For the text-containing cell, return its midpoint in (x, y) coordinate format. 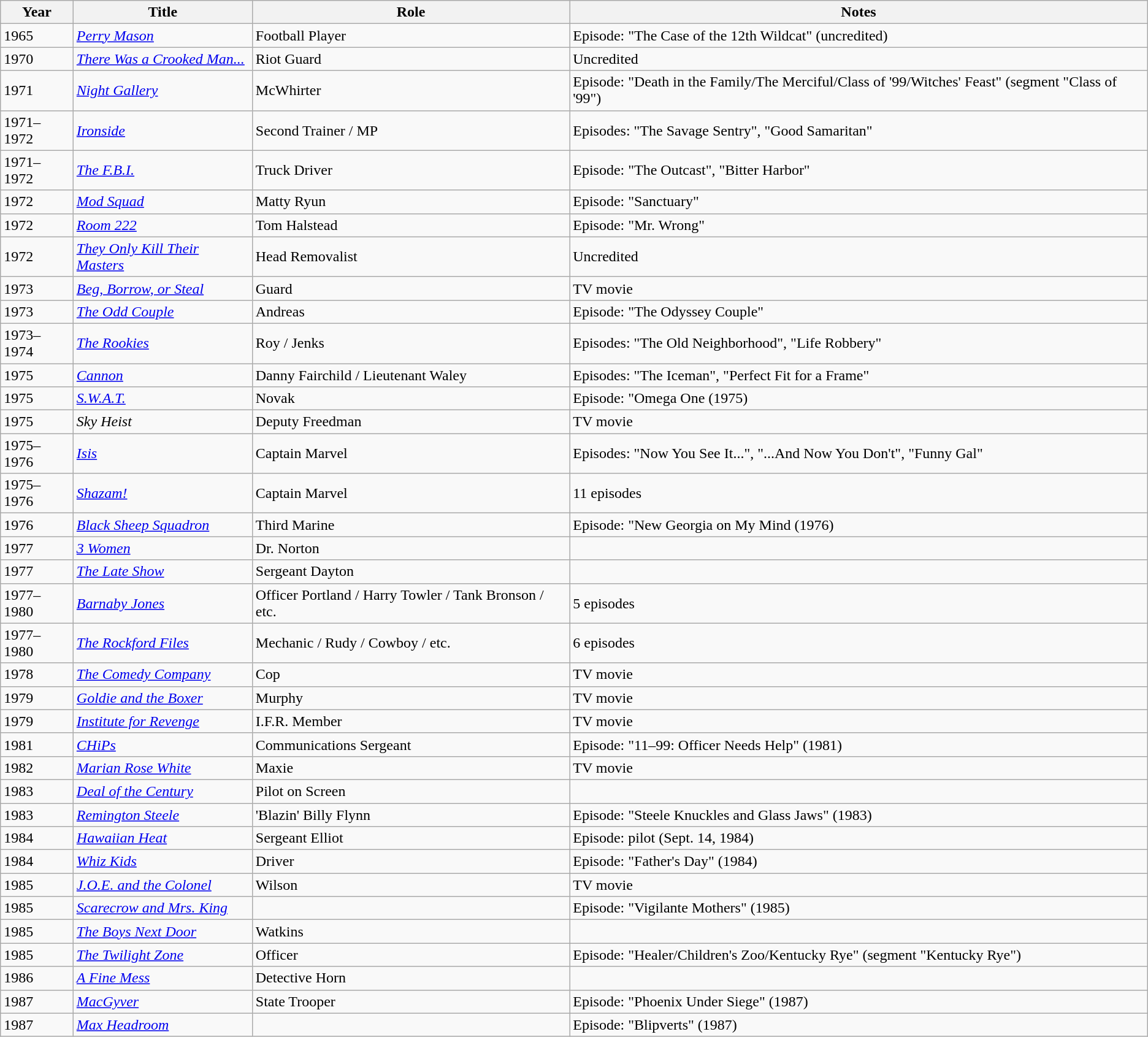
Pilot on Screen (411, 791)
Officer (411, 955)
The Odd Couple (163, 312)
Mechanic / Rudy / Cowboy / etc. (411, 643)
1973–1974 (37, 343)
Shazam! (163, 493)
Watkins (411, 932)
Isis (163, 454)
1978 (37, 675)
6 episodes (859, 643)
The Rookies (163, 343)
Night Gallery (163, 91)
The Late Show (163, 572)
Goldie and the Boxer (163, 698)
Episode: "Blipverts" (1987) (859, 1025)
Episode: "Death in the Family/The Merciful/Class of '99/Witches' Feast" (segment "Class of '99") (859, 91)
Institute for Revenge (163, 721)
Episode: "New Georgia on My Mind (1976) (859, 525)
1986 (37, 978)
The F.B.I. (163, 170)
1982 (37, 768)
Novak (411, 399)
The Boys Next Door (163, 932)
Murphy (411, 698)
Truck Driver (411, 170)
The Rockford Files (163, 643)
1981 (37, 744)
Episode: "Sanctuary" (859, 202)
Third Marine (411, 525)
Episode: pilot (Sept. 14, 1984) (859, 838)
Football Player (411, 36)
Maxie (411, 768)
Episode: "Omega One (1975) (859, 399)
1970 (37, 59)
Mod Squad (163, 202)
Danny Fairchild / Lieutenant Waley (411, 375)
1971 (37, 91)
Remington Steele (163, 815)
Episode: "The Odyssey Couple" (859, 312)
Head Removalist (411, 256)
Cop (411, 675)
Marian Rose White (163, 768)
Driver (411, 862)
Title (163, 12)
Riot Guard (411, 59)
Cannon (163, 375)
Deal of the Century (163, 791)
Beg, Borrow, or Steal (163, 288)
Guard (411, 288)
1976 (37, 525)
Room 222 (163, 225)
Dr. Norton (411, 548)
Hawaiian Heat (163, 838)
Tom Halstead (411, 225)
Episodes: "The Old Neighborhood", "Life Robbery" (859, 343)
State Trooper (411, 1001)
Deputy Freedman (411, 422)
Episodes: "The Savage Sentry", "Good Samaritan" (859, 130)
Episode: "The Outcast", "Bitter Harbor" (859, 170)
The Twilight Zone (163, 955)
Max Headroom (163, 1025)
MacGyver (163, 1001)
Episode: "11–99: Officer Needs Help" (1981) (859, 744)
Episode: "Vigilante Mothers" (1985) (859, 908)
Roy / Jenks (411, 343)
Sergeant Dayton (411, 572)
The Comedy Company (163, 675)
Episode: "Mr. Wrong" (859, 225)
Episodes: "The Iceman", "Perfect Fit for a Frame" (859, 375)
Episode: "Father's Day" (1984) (859, 862)
J.O.E. and the Colonel (163, 885)
I.F.R. Member (411, 721)
They Only Kill Their Masters (163, 256)
3 Women (163, 548)
5 episodes (859, 603)
Ironside (163, 130)
Black Sheep Squadron (163, 525)
Episode: "Steele Knuckles and Glass Jaws" (1983) (859, 815)
There Was a Crooked Man... (163, 59)
Notes (859, 12)
Episode: "Healer/Children's Zoo/Kentucky Rye" (segment "Kentucky Rye") (859, 955)
Andreas (411, 312)
Episode: "Phoenix Under Siege" (1987) (859, 1001)
McWhirter (411, 91)
CHiPs (163, 744)
Second Trainer / MP (411, 130)
Year (37, 12)
A Fine Mess (163, 978)
11 episodes (859, 493)
Sergeant Elliot (411, 838)
1965 (37, 36)
S.W.A.T. (163, 399)
Barnaby Jones (163, 603)
Matty Ryun (411, 202)
Episodes: "Now You See It...", "...And Now You Don't", "Funny Gal" (859, 454)
Role (411, 12)
Whiz Kids (163, 862)
Wilson (411, 885)
'Blazin' Billy Flynn (411, 815)
Sky Heist (163, 422)
Officer Portland / Harry Towler / Tank Bronson / etc. (411, 603)
Episode: "The Case of the 12th Wildcat" (uncredited) (859, 36)
Perry Mason (163, 36)
Scarecrow and Mrs. King (163, 908)
Communications Sergeant (411, 744)
Detective Horn (411, 978)
